Capture the cell that displays the provided text and extract its (X, Y) central coordinate. 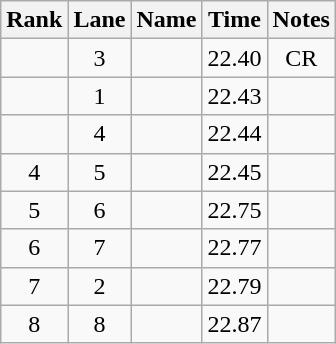
CR (301, 58)
Name (166, 20)
22.77 (234, 248)
Lane (100, 20)
22.44 (234, 134)
22.45 (234, 172)
Time (234, 20)
1 (100, 96)
2 (100, 286)
22.40 (234, 58)
22.87 (234, 324)
Rank (34, 20)
22.79 (234, 286)
22.75 (234, 210)
22.43 (234, 96)
Notes (301, 20)
3 (100, 58)
